Return the [x, y] coordinate for the center point of the cell that contains the specified text.  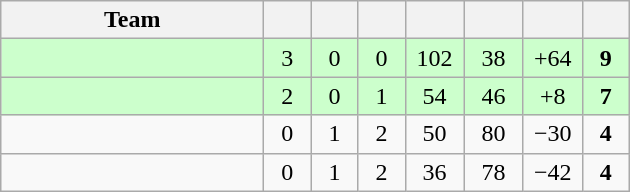
Team [132, 20]
50 [434, 134]
−42 [552, 172]
80 [494, 134]
−30 [552, 134]
7 [606, 96]
9 [606, 58]
78 [494, 172]
54 [434, 96]
+8 [552, 96]
3 [288, 58]
38 [494, 58]
+64 [552, 58]
102 [434, 58]
36 [434, 172]
46 [494, 96]
